Identify which cell holds the provided text, then report its (X, Y) central coordinate. 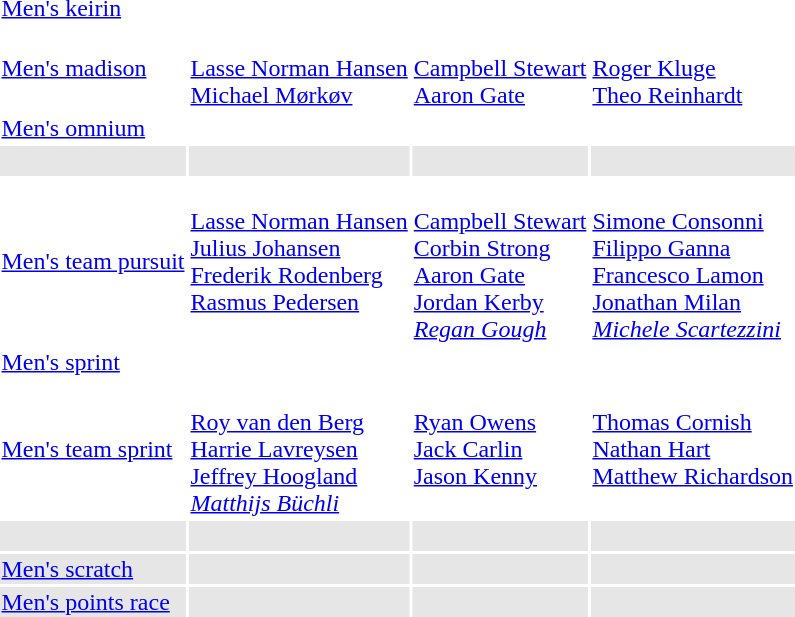
Lasse Norman HansenMichael Mørkøv (299, 68)
Thomas CornishNathan HartMatthew Richardson (693, 449)
Campbell StewartCorbin StrongAaron GateJordan KerbyRegan Gough (500, 262)
Men's team pursuit (93, 262)
Men's omnium (93, 128)
Men's points race (93, 602)
Roy van den BergHarrie LavreysenJeffrey HooglandMatthijs Büchli (299, 449)
Men's team sprint (93, 449)
Ryan OwensJack CarlinJason Kenny (500, 449)
Men's madison (93, 68)
Roger KlugeTheo Reinhardt (693, 68)
Simone ConsonniFilippo GannaFrancesco LamonJonathan MilanMichele Scartezzini (693, 262)
Men's scratch (93, 569)
Lasse Norman HansenJulius JohansenFrederik RodenbergRasmus Pedersen (299, 262)
Men's sprint (93, 362)
Campbell StewartAaron Gate (500, 68)
